Scan for the cell matching the given text and deliver its (X, Y) coordinate at center. 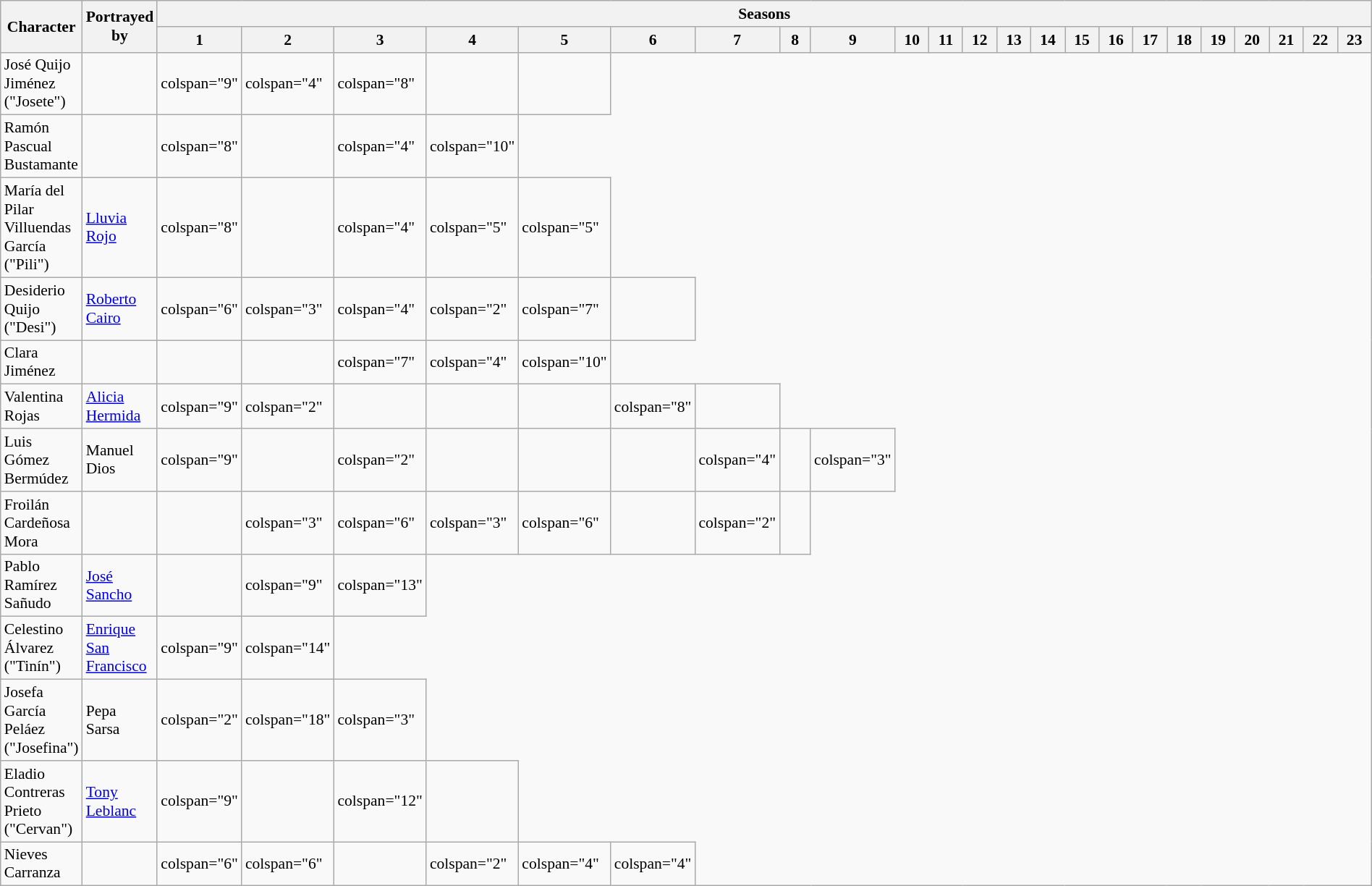
19 (1219, 40)
Manuel Dios (120, 460)
colspan="14" (288, 649)
Pablo Ramírez Sañudo (42, 585)
Clara Jiménez (42, 362)
Celestino Álvarez ("Tinín") (42, 649)
José Sancho (120, 585)
Tony Leblanc (120, 801)
Portrayed by (120, 26)
colspan="18" (288, 720)
15 (1083, 40)
3 (379, 40)
12 (980, 40)
Roberto Cairo (120, 308)
20 (1252, 40)
18 (1184, 40)
17 (1151, 40)
Eladio Contreras Prieto ("Cervan") (42, 801)
9 (852, 40)
colspan="13" (379, 585)
4 (472, 40)
10 (912, 40)
8 (795, 40)
Seasons (764, 14)
Froilán Cardeñosa Mora (42, 523)
María del Pilar Villuendas García ("Pili") (42, 228)
21 (1287, 40)
Valentina Rojas (42, 407)
16 (1116, 40)
7 (737, 40)
Enrique San Francisco (120, 649)
José Quijo Jiménez ("Josete") (42, 84)
1 (200, 40)
Alicia Hermida (120, 407)
14 (1048, 40)
13 (1013, 40)
Lluvia Rojo (120, 228)
6 (653, 40)
Ramón Pascual Bustamante (42, 146)
Luis Gómez Bermúdez (42, 460)
22 (1320, 40)
Desiderio Quijo ("Desi") (42, 308)
Nieves Carranza (42, 864)
5 (564, 40)
colspan="12" (379, 801)
Pepa Sarsa (120, 720)
Character (42, 26)
2 (288, 40)
23 (1355, 40)
Josefa García Peláez ("Josefina") (42, 720)
11 (947, 40)
